Return the (X, Y) coordinate for the center point of the cell that contains the specified text.  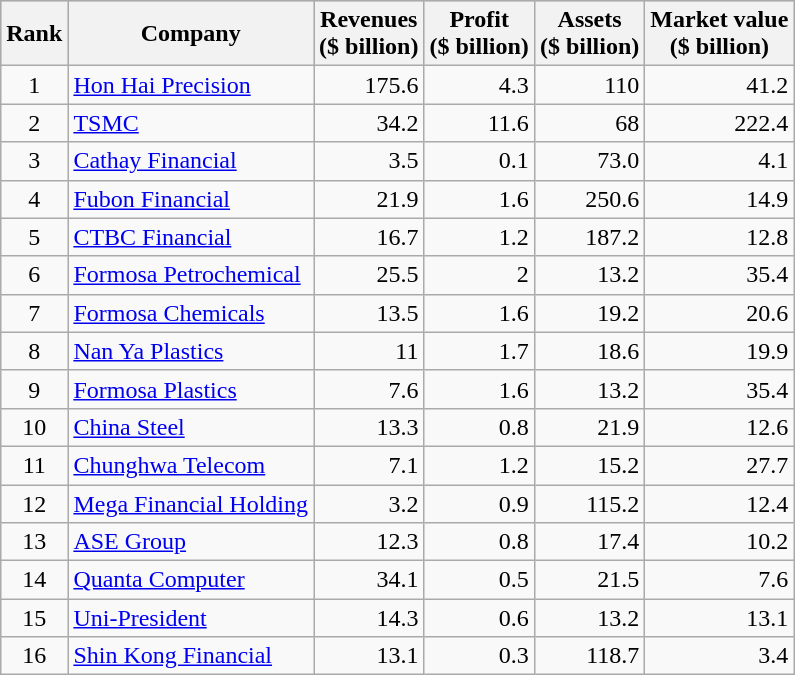
TSMC (191, 123)
0.1 (479, 161)
CTBC Financial (191, 237)
Formosa Petrochemical (191, 275)
1.7 (479, 351)
Formosa Chemicals (191, 313)
16.7 (369, 237)
Rank (34, 34)
Mega Financial Holding (191, 503)
14.9 (720, 199)
12.4 (720, 503)
7 (34, 313)
12.6 (720, 427)
20.6 (720, 313)
ASE Group (191, 542)
175.6 (369, 85)
222.4 (720, 123)
9 (34, 389)
13.3 (369, 427)
17.4 (589, 542)
15 (34, 618)
13 (34, 542)
Revenues($ billion) (369, 34)
16 (34, 656)
27.7 (720, 465)
34.1 (369, 580)
13.5 (369, 313)
118.7 (589, 656)
4.3 (479, 85)
11.6 (479, 123)
4.1 (720, 161)
10 (34, 427)
Market value($ billion) (720, 34)
3 (34, 161)
Cathay Financial (191, 161)
0.6 (479, 618)
0.9 (479, 503)
Nan Ya Plastics (191, 351)
8 (34, 351)
19.2 (589, 313)
12 (34, 503)
14.3 (369, 618)
Assets($ billion) (589, 34)
Hon Hai Precision (191, 85)
3.2 (369, 503)
3.5 (369, 161)
187.2 (589, 237)
Fubon Financial (191, 199)
21.5 (589, 580)
12.3 (369, 542)
5 (34, 237)
12.8 (720, 237)
41.2 (720, 85)
73.0 (589, 161)
Company (191, 34)
34.2 (369, 123)
15.2 (589, 465)
18.6 (589, 351)
0.5 (479, 580)
Chunghwa Telecom (191, 465)
19.9 (720, 351)
110 (589, 85)
4 (34, 199)
10.2 (720, 542)
68 (589, 123)
250.6 (589, 199)
Formosa Plastics (191, 389)
Quanta Computer (191, 580)
6 (34, 275)
1 (34, 85)
China Steel (191, 427)
14 (34, 580)
115.2 (589, 503)
Shin Kong Financial (191, 656)
3.4 (720, 656)
Uni-President (191, 618)
0.3 (479, 656)
25.5 (369, 275)
7.1 (369, 465)
Profit($ billion) (479, 34)
